Extract the [x, y] coordinate from the center of the cell holding the provided text.  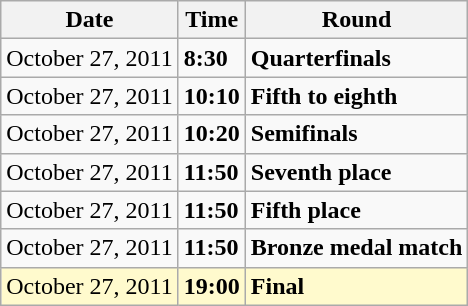
19:00 [212, 286]
10:10 [212, 96]
Fifth to eighth [356, 96]
Seventh place [356, 172]
Bronze medal match [356, 248]
Semifinals [356, 134]
Fifth place [356, 210]
Final [356, 286]
Time [212, 20]
10:20 [212, 134]
8:30 [212, 58]
Date [90, 20]
Quarterfinals [356, 58]
Round [356, 20]
